Return [x, y] of the center of cell containing provided text 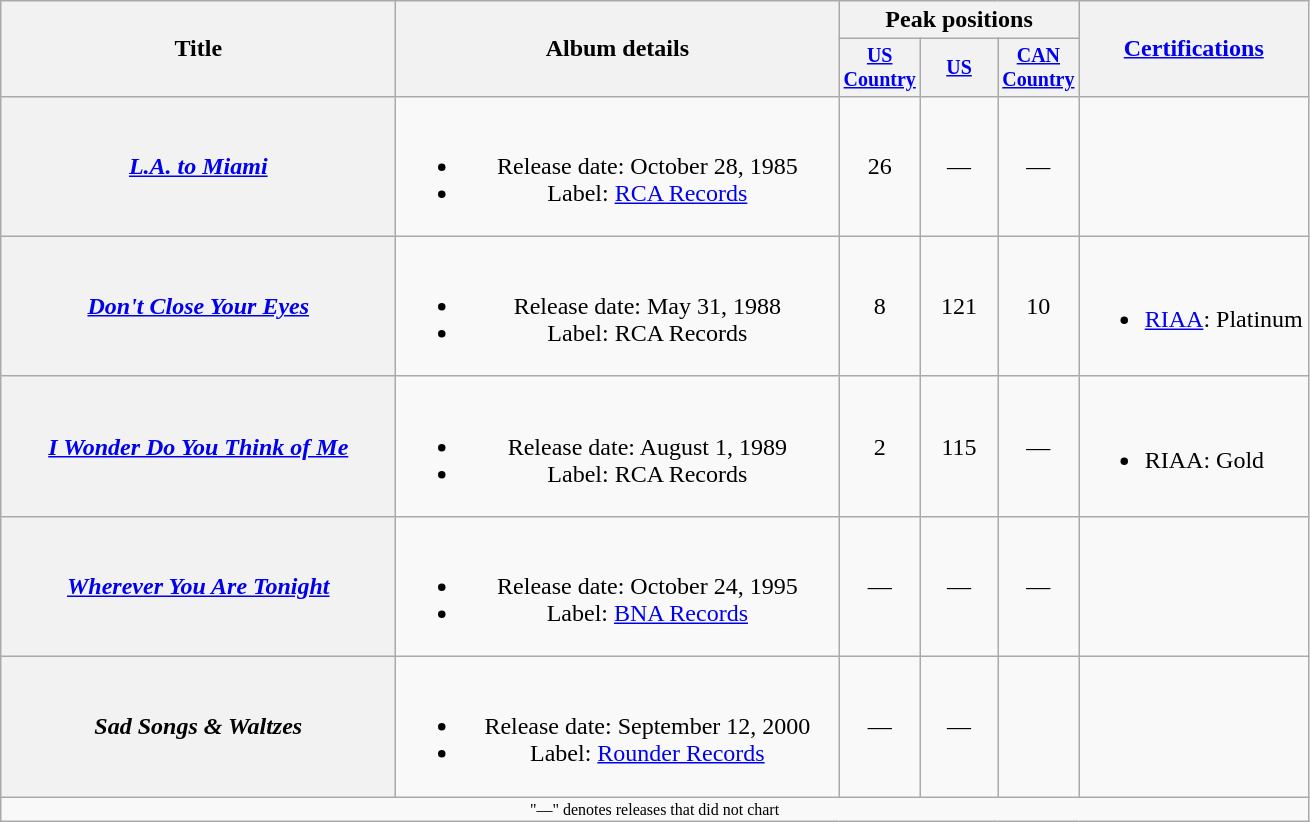
Release date: October 24, 1995Label: BNA Records [618, 586]
"—" denotes releases that did not chart [655, 809]
Album details [618, 49]
US Country [880, 68]
Certifications [1194, 49]
RIAA: Platinum [1194, 306]
115 [960, 446]
10 [1039, 306]
Release date: May 31, 1988Label: RCA Records [618, 306]
121 [960, 306]
I Wonder Do You Think of Me [198, 446]
2 [880, 446]
Sad Songs & Waltzes [198, 727]
US [960, 68]
8 [880, 306]
Release date: October 28, 1985Label: RCA Records [618, 166]
Wherever You Are Tonight [198, 586]
26 [880, 166]
L.A. to Miami [198, 166]
Peak positions [959, 20]
RIAA: Gold [1194, 446]
Release date: August 1, 1989Label: RCA Records [618, 446]
Title [198, 49]
Don't Close Your Eyes [198, 306]
Release date: September 12, 2000Label: Rounder Records [618, 727]
CAN Country [1039, 68]
